Output the (x, y) coordinate of the center of the cell containing the given text.  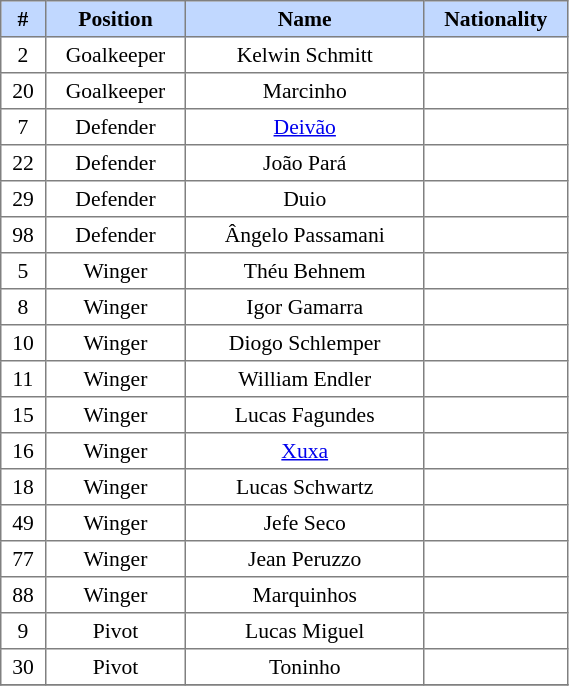
88 (23, 595)
Marquinhos (305, 595)
Théu Behnem (305, 271)
Jean Peruzzo (305, 559)
Nationality (496, 19)
15 (23, 415)
Lucas Miguel (305, 631)
29 (23, 199)
77 (23, 559)
Igor Gamarra (305, 307)
Ângelo Passamani (305, 235)
10 (23, 343)
49 (23, 523)
Duio (305, 199)
Name (305, 19)
Xuxa (305, 451)
5 (23, 271)
Lucas Fagundes (305, 415)
16 (23, 451)
Jefe Seco (305, 523)
8 (23, 307)
9 (23, 631)
11 (23, 379)
Position (116, 19)
João Pará (305, 163)
30 (23, 667)
98 (23, 235)
Kelwin Schmitt (305, 55)
Lucas Schwartz (305, 487)
18 (23, 487)
2 (23, 55)
William Endler (305, 379)
Diogo Schlemper (305, 343)
Deivão (305, 127)
# (23, 19)
22 (23, 163)
7 (23, 127)
Marcinho (305, 91)
20 (23, 91)
Toninho (305, 667)
